Return (x, y) of the center of cell containing provided text 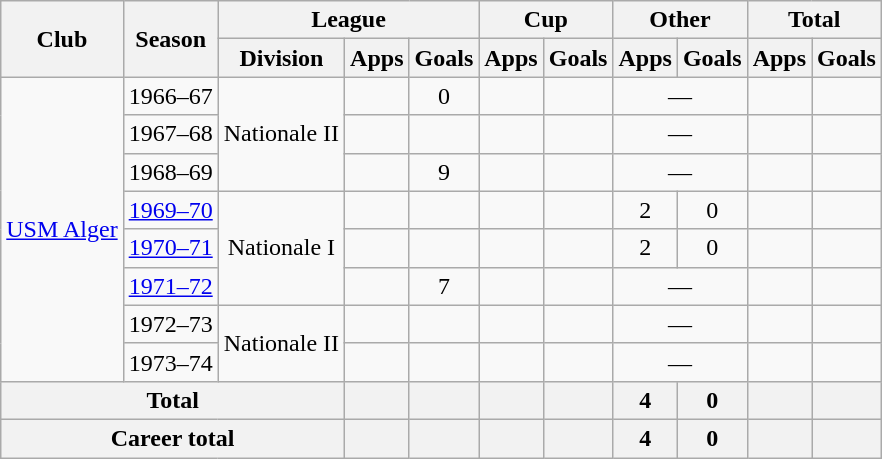
League (348, 20)
1972–73 (170, 324)
Club (62, 39)
USM Alger (62, 229)
1971–72 (170, 286)
1973–74 (170, 362)
Other (680, 20)
Season (170, 39)
Cup (546, 20)
7 (444, 286)
1969–70 (170, 210)
1967–68 (170, 134)
Career total (173, 438)
1970–71 (170, 248)
Nationale I (281, 248)
9 (444, 172)
1968–69 (170, 172)
1966–67 (170, 96)
Division (281, 58)
